Search for the cell housing the specified text and yield its [X, Y] center coordinate. 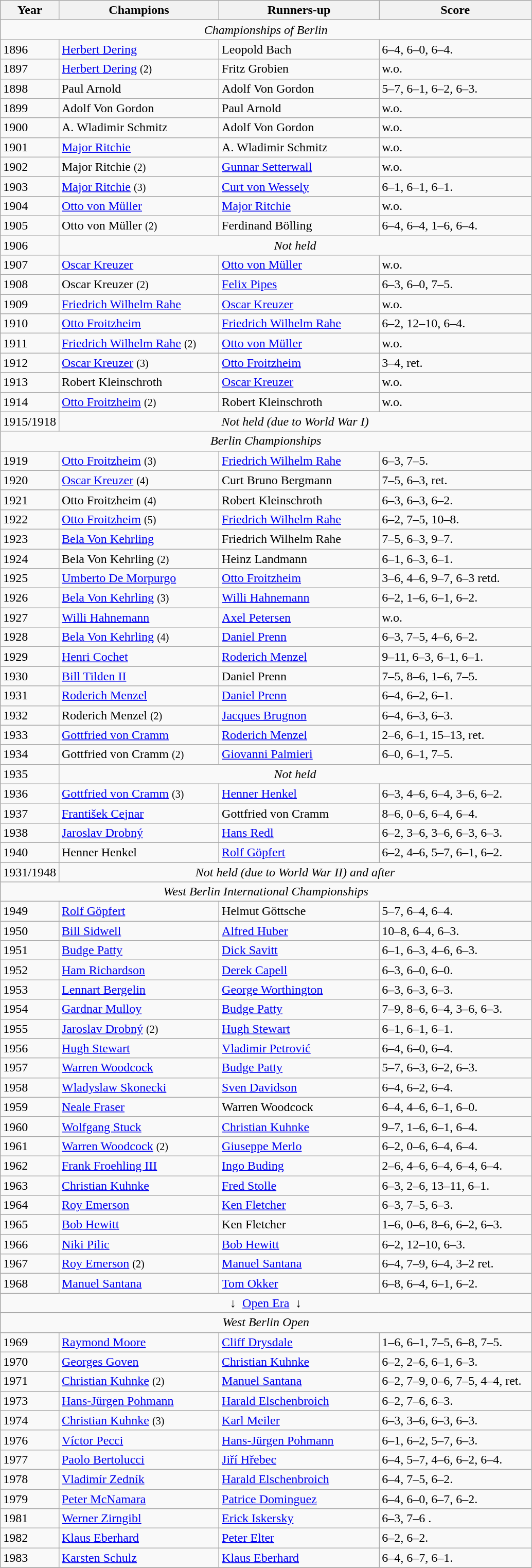
Oscar Kreuzer (3) [139, 363]
Jaroslav Drobný (2) [139, 1029]
1914 [30, 402]
7–5, 8–6, 1–6, 7–5. [455, 676]
Year [30, 10]
George Worthington [299, 990]
1913 [30, 382]
Friedrich Wilhelm Rahe (2) [139, 343]
Gottfried von Cramm (2) [139, 754]
Tom Okker [299, 1283]
Bela Von Kehrling (4) [139, 637]
1897 [30, 69]
6–2, 4–6, 5–7, 6–1, 6–2. [455, 852]
6–2, 7–5, 10–8. [455, 519]
1921 [30, 500]
Giovanni Palmieri [299, 754]
Wolfgang Stuck [139, 1126]
1971 [30, 1381]
Lennart Bergelin [139, 990]
1919 [30, 461]
1908 [30, 285]
Jaroslav Drobný [139, 833]
1931/1948 [30, 872]
Not held (due to World War I) [295, 421]
1927 [30, 618]
1957 [30, 1068]
6–3, 7–5, 4–6, 6–2. [455, 637]
7–5, 6–3, ret. [455, 480]
West Berlin Open [266, 1323]
Gardnar Mulloy [139, 1009]
1910 [30, 324]
1–6, 0–6, 8–6, 6–2, 6–3. [455, 1225]
Georges Goven [139, 1362]
1962 [30, 1166]
7–9, 8–6, 6–4, 3–6, 6–3. [455, 1009]
6–3, 4–6, 6–4, 3–6, 6–2. [455, 794]
Felix Pipes [299, 285]
Ingo Buding [299, 1166]
6–4, 6–2, 6–1. [455, 696]
1926 [30, 598]
1961 [30, 1146]
1901 [30, 147]
6–3, 3–6, 6–3, 6–3. [455, 1420]
9–11, 6–3, 6–1, 6–1. [455, 657]
1903 [30, 186]
6–4, 7–9, 6–4, 3–2 ret. [455, 1264]
1950 [30, 931]
6–2, 3–6, 3–6, 6–3, 6–3. [455, 833]
1935 [30, 774]
Henri Cochet [139, 657]
5–7, 6–3, 6–2, 6–3. [455, 1068]
1905 [30, 225]
1907 [30, 265]
Karsten Schulz [139, 1558]
6–3, 7–5, 6–3. [455, 1205]
1911 [30, 343]
Herbert Dering [139, 49]
5–7, 6–1, 6–2, 6–3. [455, 89]
1899 [30, 108]
5–7, 6–4, 6–4. [455, 911]
6–4, 7–5, 6–2. [455, 1479]
1933 [30, 735]
Herbert Dering (2) [139, 69]
1904 [30, 206]
8–6, 0–6, 6–4, 6–4. [455, 813]
Raymond Moore [139, 1342]
Bela Von Kehrling [139, 539]
6–4, 6–4, 1–6, 6–4. [455, 225]
Derek Capell [299, 970]
6–3, 6–3, 6–3. [455, 990]
1954 [30, 1009]
1949 [30, 911]
1952 [30, 970]
1923 [30, 539]
1979 [30, 1499]
1931 [30, 696]
Score [455, 10]
Jacques Brugnon [299, 715]
Christian Kuhnke (3) [139, 1420]
6–4, 6–0, 6–7, 6–2. [455, 1499]
Roderich Menzel (2) [139, 715]
6–4, 6–2, 6–4. [455, 1087]
1981 [30, 1519]
Major Ritchie (3) [139, 186]
1900 [30, 128]
↓ Open Era ↓ [266, 1303]
6–2, 1–6, 6–1, 6–2. [455, 598]
6–4, 4–6, 6–1, 6–0. [455, 1107]
9–7, 1–6, 6–1, 6–4. [455, 1126]
Otto von Müller (2) [139, 225]
1937 [30, 813]
1940 [30, 852]
1934 [30, 754]
Sven Davidson [299, 1087]
1898 [30, 89]
Otto Froitzheim (2) [139, 402]
1936 [30, 794]
6–2, 0–6, 6–4, 6–4. [455, 1146]
Erick Iskersky [299, 1519]
6–1, 6–3, 6–1. [455, 558]
6–2, 12–10, 6–3. [455, 1244]
1978 [30, 1479]
1983 [30, 1558]
1932 [30, 715]
Fritz Grobien [299, 69]
6–3, 2–6, 13–11, 6–1. [455, 1185]
Wladyslaw Skonecki [139, 1087]
Patrice Dominguez [299, 1499]
6–1, 6–3, 4–6, 6–3. [455, 950]
3–4, ret. [455, 363]
1902 [30, 167]
Leopold Bach [299, 49]
Paolo Bertolucci [139, 1459]
1960 [30, 1126]
Dick Savitt [299, 950]
1928 [30, 637]
2–6, 6–1, 15–13, ret. [455, 735]
Peter Elter [299, 1538]
1956 [30, 1048]
1966 [30, 1244]
Christian Kuhnke (2) [139, 1381]
1951 [30, 950]
Not held (due to World War II) and after [295, 872]
Vladimír Zedník [139, 1479]
3–6, 4–6, 9–7, 6–3 retd. [455, 578]
6–0, 6–1, 7–5. [455, 754]
Otto Froitzheim (4) [139, 500]
1958 [30, 1087]
Peter McNamara [139, 1499]
1970 [30, 1362]
Neale Fraser [139, 1107]
6–2, 12–10, 6–4. [455, 324]
1967 [30, 1264]
1977 [30, 1459]
1968 [30, 1283]
Cliff Drysdale [299, 1342]
10–8, 6–4, 6–3. [455, 931]
Ferdinand Bölling [299, 225]
6–4, 5–7, 4–6, 6–2, 6–4. [455, 1459]
6–4, 6–7, 6–1. [455, 1558]
1906 [30, 245]
1959 [30, 1107]
Gottfried von Cramm (3) [139, 794]
6–4, 6–3, 6–3. [455, 715]
1912 [30, 363]
6–3, 6–0, 7–5. [455, 285]
Otto Froitzheim (5) [139, 519]
6–2, 2–6, 6–1, 6–3. [455, 1362]
1955 [30, 1029]
Curt von Wessely [299, 186]
6–3, 6–0, 6–0. [455, 970]
Major Ritchie (2) [139, 167]
Championships of Berlin [266, 30]
Gunnar Setterwall [299, 167]
1925 [30, 578]
7–5, 6–3, 9–7. [455, 539]
1963 [30, 1185]
2–6, 4–6, 6–4, 6–4, 6–4. [455, 1166]
1922 [30, 519]
Jiří Hřebec [299, 1459]
Alfred Huber [299, 931]
6–1, 6–2, 5–7, 6–3. [455, 1440]
1982 [30, 1538]
Bela Von Kehrling (2) [139, 558]
1909 [30, 304]
1965 [30, 1225]
Víctor Pecci [139, 1440]
1976 [30, 1440]
Werner Zirngibl [139, 1519]
Berlin Championships [266, 441]
František Cejnar [139, 813]
Fred Stolle [299, 1185]
Umberto De Morpurgo [139, 578]
6–3, 7–5. [455, 461]
1938 [30, 833]
6–3, 6–3, 6–2. [455, 500]
Hans Redl [299, 833]
1896 [30, 49]
1964 [30, 1205]
Runners-up [299, 10]
6–2, 6–2. [455, 1538]
Heinz Landmann [299, 558]
Warren Woodcock (2) [139, 1146]
1953 [30, 990]
Otto Froitzheim (3) [139, 461]
Champions [139, 10]
1915/1918 [30, 421]
1930 [30, 676]
6–3, 7–6 . [455, 1519]
1973 [30, 1401]
Roy Emerson [139, 1205]
Axel Petersen [299, 618]
Bela Von Kehrling (3) [139, 598]
1924 [30, 558]
1–6, 6–1, 7–5, 6–8, 7–5. [455, 1342]
Oscar Kreuzer (2) [139, 285]
6–2, 7–9, 0–6, 7–5, 4–4, ret. [455, 1381]
1920 [30, 480]
6–8, 6–4, 6–1, 6–2. [455, 1283]
Bill Tilden II [139, 676]
Giuseppe Merlo [299, 1146]
Vladimir Petrović [299, 1048]
Curt Bruno Bergmann [299, 480]
1969 [30, 1342]
1929 [30, 657]
West Berlin International Championships [266, 892]
Bill Sidwell [139, 931]
Niki Pilic [139, 1244]
Oscar Kreuzer (4) [139, 480]
Frank Froehling III [139, 1166]
Helmut Göttsche [299, 911]
Ham Richardson [139, 970]
6–2, 7–6, 6–3. [455, 1401]
Karl Meiler [299, 1420]
1974 [30, 1420]
Roy Emerson (2) [139, 1264]
